Search for the cell housing the specified text and yield its (X, Y) center coordinate. 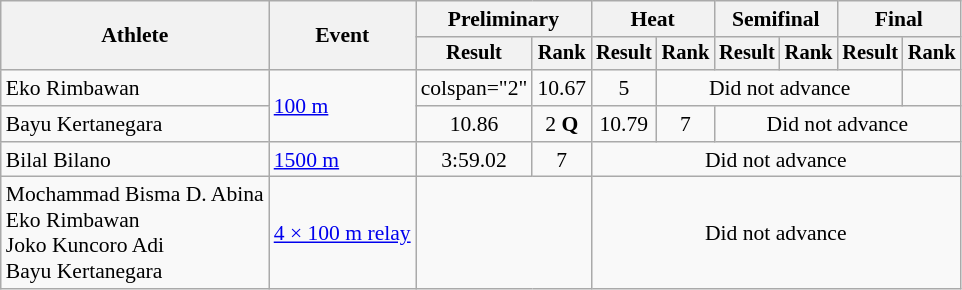
Final (898, 19)
Semifinal (776, 19)
3:59.02 (474, 160)
5 (624, 88)
Heat (652, 19)
2 Q (562, 124)
1500 m (342, 160)
Bayu Kertanegara (135, 124)
Preliminary (504, 19)
Bilal Bilano (135, 160)
Mochammad Bisma D. AbinaEko RimbawanJoko Kuncoro AdiBayu Kertanegara (135, 233)
colspan="2" (474, 88)
10.67 (562, 88)
Athlete (135, 36)
Event (342, 36)
4 × 100 m relay (342, 233)
10.79 (624, 124)
10.86 (474, 124)
100 m (342, 106)
Eko Rimbawan (135, 88)
